Output the (X, Y) coordinate of the center of the cell containing the given text.  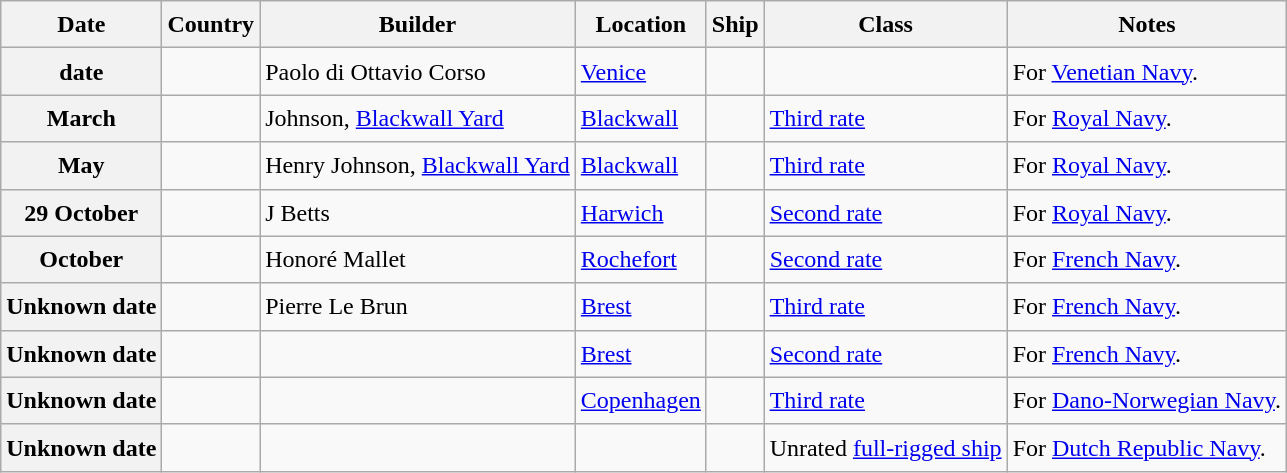
Pierre Le Brun (418, 306)
Johnson, Blackwall Yard (418, 118)
March (82, 118)
Location (640, 24)
For Dano-Norwegian Navy. (1146, 400)
Paolo di Ottavio Corso (418, 72)
Harwich (640, 212)
Unrated full-rigged ship (886, 448)
Ship (735, 24)
29 October (82, 212)
For Dutch Republic Navy. (1146, 448)
J Betts (418, 212)
Builder (418, 24)
May (82, 166)
Class (886, 24)
Copenhagen (640, 400)
October (82, 260)
For Venetian Navy. (1146, 72)
Rochefort (640, 260)
Date (82, 24)
Honoré Mallet (418, 260)
Country (211, 24)
Notes (1146, 24)
Henry Johnson, Blackwall Yard (418, 166)
date (82, 72)
Venice (640, 72)
